Capture the cell that displays the provided text and extract its (x, y) central coordinate. 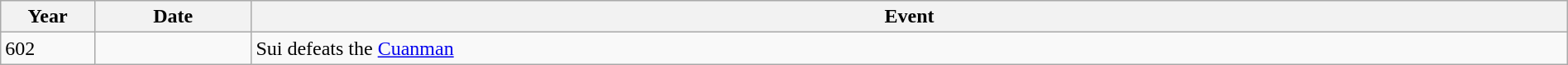
Date (172, 17)
Sui defeats the Cuanman (910, 48)
Year (48, 17)
602 (48, 48)
Event (910, 17)
